Locate the cell with the specified text and output its [X, Y] center coordinate. 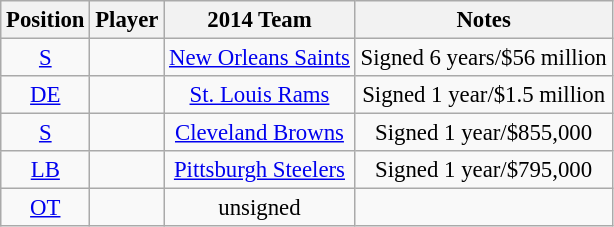
New Orleans Saints [260, 58]
LB [46, 170]
OT [46, 208]
Cleveland Browns [260, 133]
St. Louis Rams [260, 95]
Signed 1 year/$795,000 [484, 170]
Signed 1 year/$855,000 [484, 133]
2014 Team [260, 20]
Player [127, 20]
DE [46, 95]
Pittsburgh Steelers [260, 170]
Signed 6 years/$56 million [484, 58]
Notes [484, 20]
unsigned [260, 208]
Signed 1 year/$1.5 million [484, 95]
Position [46, 20]
